Locate the cell with the specified text and output its (X, Y) center coordinate. 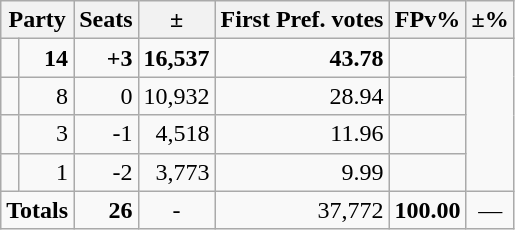
43.78 (302, 58)
-1 (106, 134)
3,773 (176, 172)
FPv% (428, 20)
14 (46, 58)
16,537 (176, 58)
± (176, 20)
-2 (106, 172)
4,518 (176, 134)
Seats (106, 20)
3 (46, 134)
Party (38, 20)
26 (106, 210)
100.00 (428, 210)
11.96 (302, 134)
10,932 (176, 96)
+3 (106, 58)
37,772 (302, 210)
- (176, 210)
28.94 (302, 96)
1 (46, 172)
9.99 (302, 172)
— (490, 210)
First Pref. votes (302, 20)
±% (490, 20)
0 (106, 96)
8 (46, 96)
Totals (38, 210)
